Output the [X, Y] coordinate of the center of the cell containing the given text.  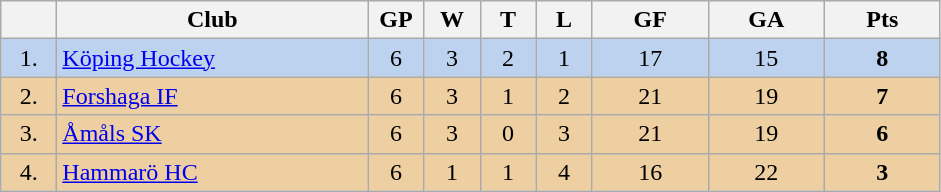
W [452, 20]
GA [766, 20]
15 [766, 58]
4 [564, 172]
GF [650, 20]
Forshaga IF [212, 96]
17 [650, 58]
22 [766, 172]
8 [882, 58]
Köping Hockey [212, 58]
16 [650, 172]
2. [29, 96]
1. [29, 58]
Club [212, 20]
L [564, 20]
4. [29, 172]
T [508, 20]
Hammarö HC [212, 172]
0 [508, 134]
Åmåls SK [212, 134]
7 [882, 96]
GP [396, 20]
3. [29, 134]
Pts [882, 20]
